Pinpoint the cell where the given text exists, returning its (X, Y) midpoint coordinate. 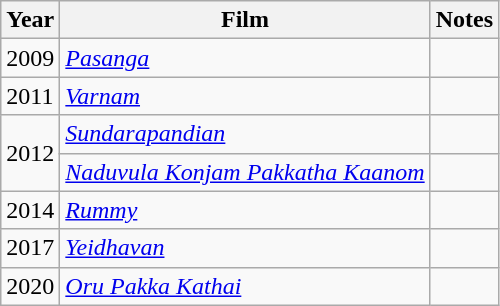
2009 (30, 58)
Rummy (245, 210)
2011 (30, 96)
2012 (30, 153)
Naduvula Konjam Pakkatha Kaanom (245, 172)
2014 (30, 210)
Pasanga (245, 58)
Film (245, 20)
Notes (464, 20)
Oru Pakka Kathai (245, 286)
Yeidhavan (245, 248)
2020 (30, 286)
Varnam (245, 96)
Year (30, 20)
Sundarapandian (245, 134)
2017 (30, 248)
